Output the [x, y] coordinate of the center of the cell containing the given text.  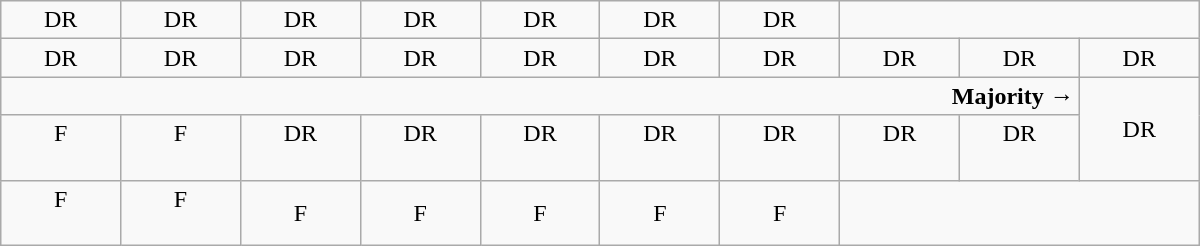
Majority → [540, 96]
